Output the [x, y] coordinate of the center of the cell containing the given text.  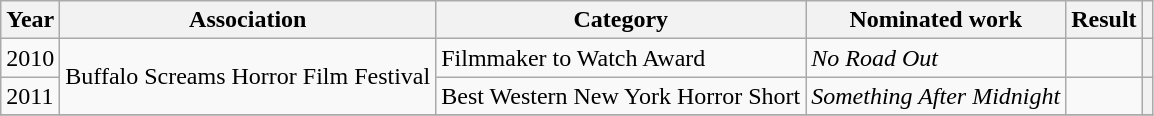
Best Western New York Horror Short [621, 96]
Something After Midnight [936, 96]
Filmmaker to Watch Award [621, 58]
2011 [30, 96]
2010 [30, 58]
No Road Out [936, 58]
Association [248, 20]
Buffalo Screams Horror Film Festival [248, 77]
Result [1104, 20]
Category [621, 20]
Nominated work [936, 20]
Year [30, 20]
